From the cell containing the given text, extract its center point as [x, y] coordinate. 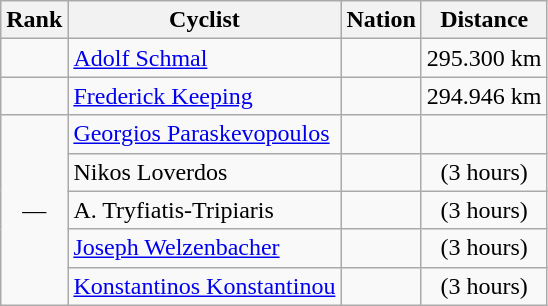
Georgios Paraskevopoulos [204, 134]
A. Tryfiatis-Tripiaris [204, 210]
Adolf Schmal [204, 58]
Cyclist [204, 20]
— [34, 210]
Konstantinos Konstantinou [204, 286]
Rank [34, 20]
Nation [381, 20]
Joseph Welzenbacher [204, 248]
294.946 km [484, 96]
Frederick Keeping [204, 96]
Distance [484, 20]
295.300 km [484, 58]
Nikos Loverdos [204, 172]
